Find where the given text appears and provide that cell's center as (x, y) coordinate. 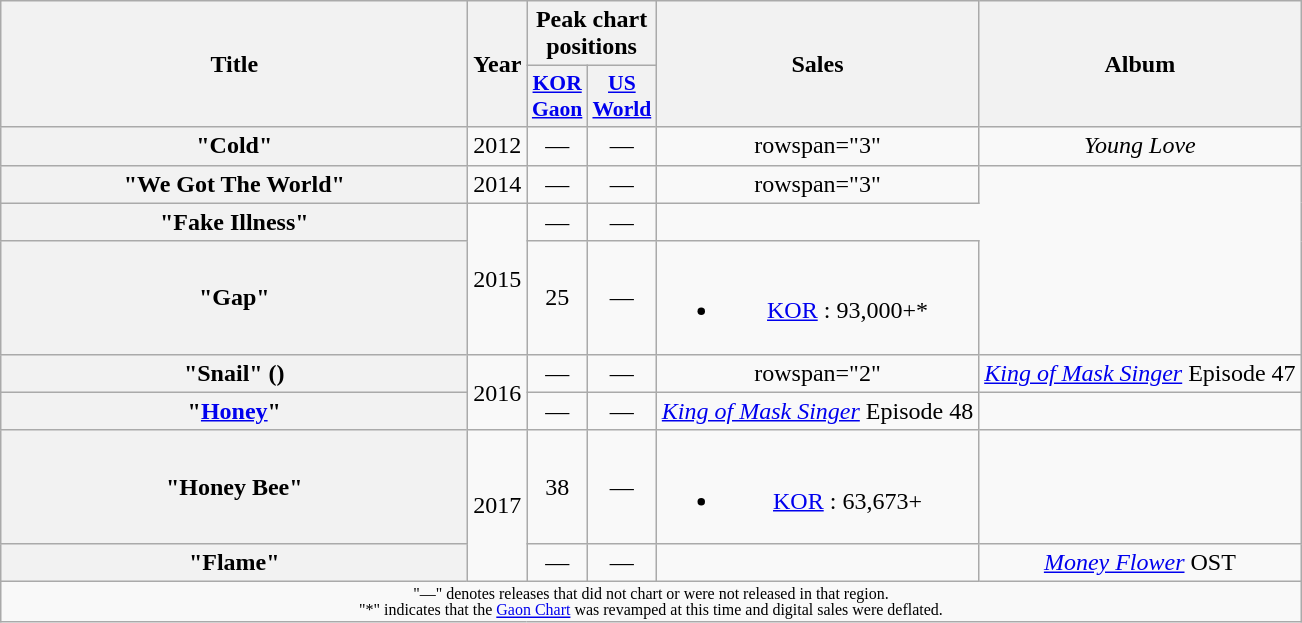
2012 (498, 146)
"Cold" (234, 146)
KORGaon (558, 96)
2015 (498, 278)
Money Flower OST (1140, 562)
KOR : 93,000+* (817, 298)
"Gap" (234, 298)
"Honey Bee" (234, 486)
rowspan="2" (817, 373)
King of Mask Singer Episode 48 (817, 411)
2016 (498, 392)
"Snail" () (234, 373)
2014 (498, 184)
"Honey" (234, 411)
"Fake Illness" (234, 222)
25 (558, 298)
Peak chart positions (592, 34)
"Flame" (234, 562)
Title (234, 64)
Young Love (1140, 146)
Sales (817, 64)
USWorld (622, 96)
King of Mask Singer Episode 47 (1140, 373)
Album (1140, 64)
Year (498, 64)
2017 (498, 506)
38 (558, 486)
"We Got The World" (234, 184)
KOR : 63,673+ (817, 486)
